Search for the cell housing the specified text and yield its [X, Y] center coordinate. 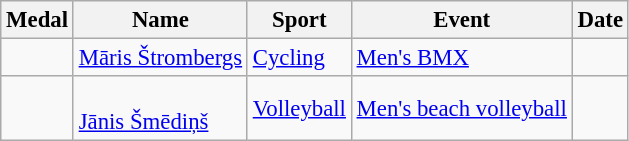
Cycling [299, 58]
Men's beach volleyball [462, 108]
Jānis Šmēdiņš [160, 108]
Event [462, 20]
Date [600, 20]
Medal [38, 20]
Māris Štrombergs [160, 58]
Name [160, 20]
Sport [299, 20]
Men's BMX [462, 58]
Volleyball [299, 108]
